Locate the cell with the specified text and output its [X, Y] center coordinate. 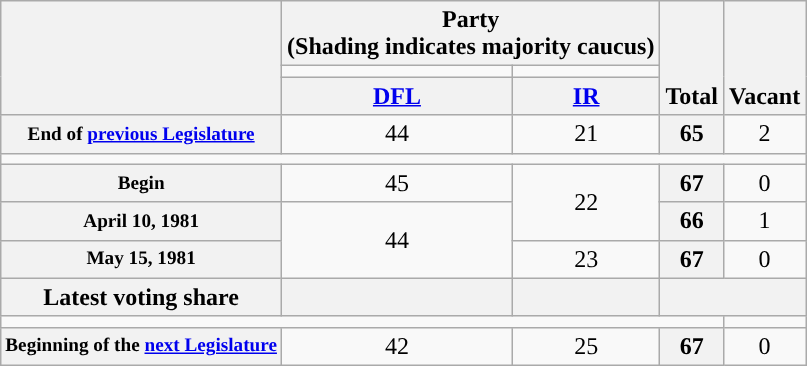
End of previous Legislature [142, 134]
Latest voting share [142, 297]
42 [398, 346]
Total [692, 58]
Begin [142, 183]
66 [692, 221]
21 [586, 134]
22 [586, 202]
45 [398, 183]
May 15, 1981 [142, 259]
23 [586, 259]
DFL [398, 96]
1 [764, 221]
Party (Shading indicates majority caucus) [471, 34]
IR [586, 96]
65 [692, 134]
April 10, 1981 [142, 221]
2 [764, 134]
Beginning of the next Legislature [142, 346]
Vacant [764, 58]
25 [586, 346]
